From the cell containing the given text, extract its center point as (X, Y) coordinate. 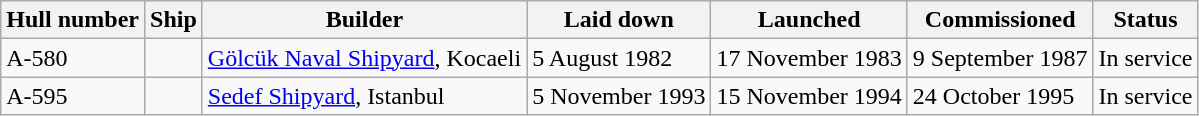
17 November 1983 (809, 58)
Builder (364, 20)
Gölcük Naval Shipyard, Kocaeli (364, 58)
A-580 (73, 58)
Sedef Shipyard, Istanbul (364, 96)
24 October 1995 (1000, 96)
15 November 1994 (809, 96)
Launched (809, 20)
Laid down (619, 20)
5 August 1982 (619, 58)
Hull number (73, 20)
Status (1146, 20)
A-595 (73, 96)
Ship (174, 20)
9 September 1987 (1000, 58)
Commissioned (1000, 20)
5 November 1993 (619, 96)
